Extract the [X, Y] coordinate from the center of the cell holding the provided text.  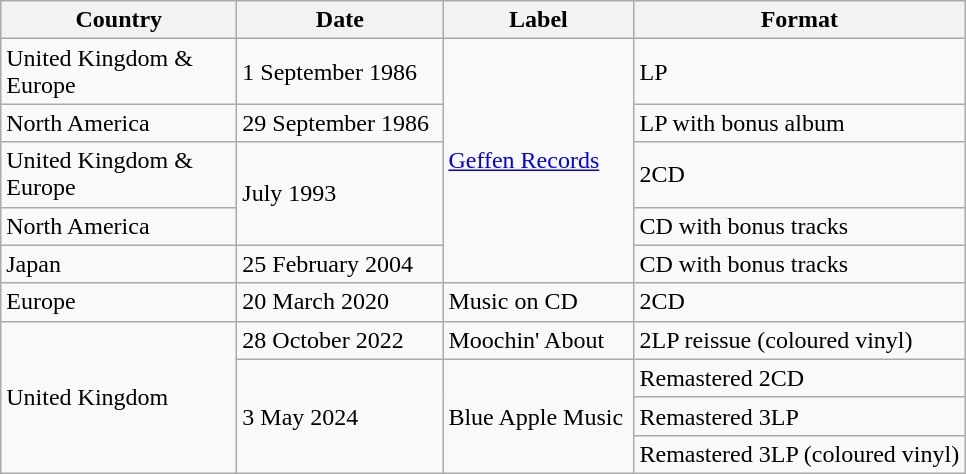
3 May 2024 [340, 416]
1 September 1986 [340, 72]
Remastered 3LP (coloured vinyl) [800, 454]
25 February 2004 [340, 264]
Country [119, 20]
Blue Apple Music [538, 416]
July 1993 [340, 194]
20 March 2020 [340, 302]
Japan [119, 264]
Remastered 3LP [800, 416]
LP with bonus album [800, 123]
2LP reissue (coloured vinyl) [800, 340]
United Kingdom [119, 397]
Label [538, 20]
Music on CD [538, 302]
Remastered 2CD [800, 378]
Europe [119, 302]
28 October 2022 [340, 340]
29 September 1986 [340, 123]
Date [340, 20]
LP [800, 72]
Geffen Records [538, 161]
Format [800, 20]
Moochin' About [538, 340]
